Identify which cell holds the provided text, then report its [X, Y] central coordinate. 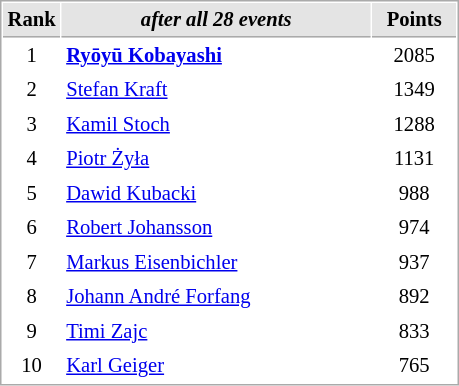
1 [32, 56]
2085 [414, 56]
Johann André Forfang [216, 296]
Markus Eisenbichler [216, 262]
Ryōyū Kobayashi [216, 56]
Robert Johansson [216, 228]
1349 [414, 90]
Stefan Kraft [216, 90]
Timi Zajc [216, 332]
1288 [414, 124]
9 [32, 332]
974 [414, 228]
1131 [414, 158]
833 [414, 332]
988 [414, 194]
2 [32, 90]
after all 28 events [216, 20]
3 [32, 124]
7 [32, 262]
Rank [32, 20]
Karl Geiger [216, 366]
5 [32, 194]
937 [414, 262]
765 [414, 366]
Points [414, 20]
Dawid Kubacki [216, 194]
Kamil Stoch [216, 124]
8 [32, 296]
6 [32, 228]
4 [32, 158]
10 [32, 366]
892 [414, 296]
Piotr Żyła [216, 158]
